Pinpoint the cell where the given text exists, returning its (x, y) midpoint coordinate. 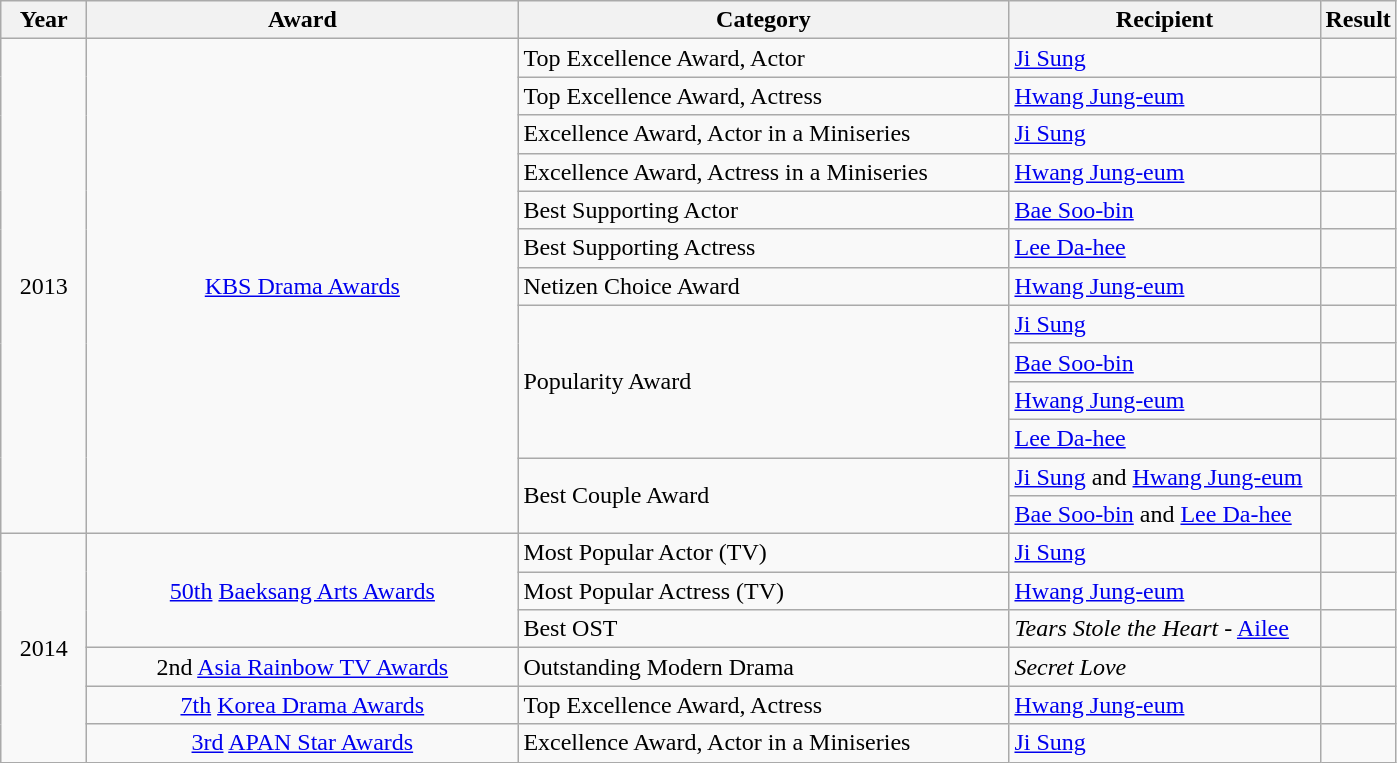
Most Popular Actress (TV) (764, 591)
Best Supporting Actress (764, 248)
2014 (44, 648)
Best Supporting Actor (764, 210)
Year (44, 20)
Best OST (764, 629)
3rd APAN Star Awards (302, 743)
Category (764, 20)
KBS Drama Awards (302, 286)
2013 (44, 286)
50th Baeksang Arts Awards (302, 591)
Popularity Award (764, 381)
Netizen Choice Award (764, 286)
7th Korea Drama Awards (302, 705)
2nd Asia Rainbow TV Awards (302, 667)
Award (302, 20)
Recipient (1164, 20)
Most Popular Actor (TV) (764, 553)
Best Couple Award (764, 496)
Bae Soo-bin and Lee Da-hee (1164, 515)
Tears Stole the Heart - Ailee (1164, 629)
Result (1358, 20)
Excellence Award, Actress in a Miniseries (764, 172)
Outstanding Modern Drama (764, 667)
Ji Sung and Hwang Jung-eum (1164, 477)
Secret Love (1164, 667)
Top Excellence Award, Actor (764, 58)
